Return the (x, y) coordinate for the center point of the cell that contains the specified text.  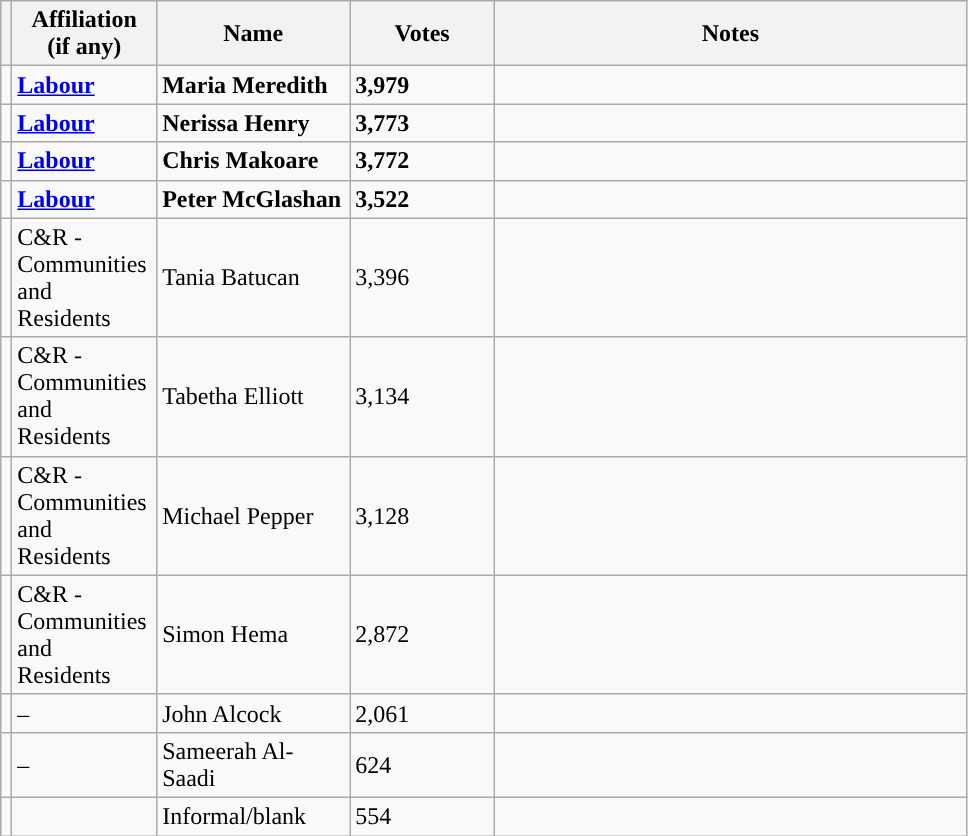
Nerissa Henry (254, 123)
Affiliation (if any) (84, 34)
Michael Pepper (254, 516)
John Alcock (254, 713)
2,061 (422, 713)
3,134 (422, 396)
Name (254, 34)
Maria Meredith (254, 85)
Tabetha Elliott (254, 396)
Chris Makoare (254, 161)
3,128 (422, 516)
554 (422, 816)
3,773 (422, 123)
3,396 (422, 278)
3,979 (422, 85)
Simon Hema (254, 634)
2,872 (422, 634)
Informal/blank (254, 816)
3,522 (422, 199)
624 (422, 764)
3,772 (422, 161)
Notes (730, 34)
Peter McGlashan (254, 199)
Tania Batucan (254, 278)
Votes (422, 34)
Sameerah Al-Saadi (254, 764)
